Detect which cell encompasses the target text, then output its (x, y) center coordinate. 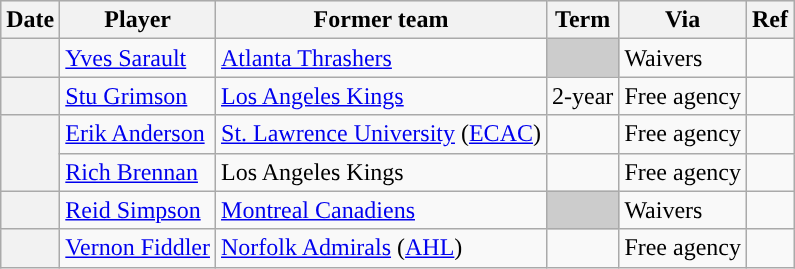
Atlanta Thrashers (382, 58)
Vernon Fiddler (138, 248)
Erik Anderson (138, 134)
St. Lawrence University (ECAC) (382, 134)
Ref (770, 20)
Term (582, 20)
Former team (382, 20)
Norfolk Admirals (AHL) (382, 248)
Reid Simpson (138, 210)
Stu Grimson (138, 96)
Yves Sarault (138, 58)
Rich Brennan (138, 172)
2-year (582, 96)
Player (138, 20)
Montreal Canadiens (382, 210)
Via (683, 20)
Date (30, 20)
